Pinpoint the cell where the given text exists, returning its (x, y) midpoint coordinate. 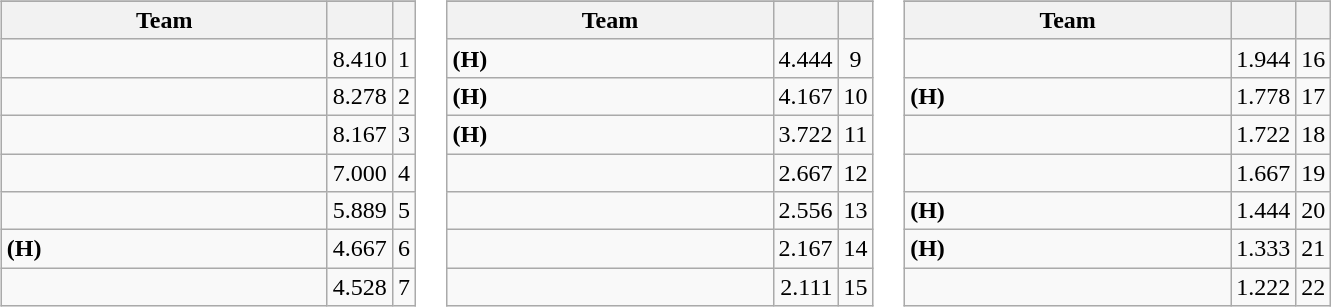
3.722 (806, 134)
16 (1314, 58)
15 (856, 287)
21 (1314, 249)
4.444 (806, 58)
2.111 (806, 287)
1.222 (1264, 287)
1.667 (1264, 173)
9 (856, 58)
2.167 (806, 249)
1 (404, 58)
1.778 (1264, 96)
20 (1314, 211)
2 (404, 96)
2.556 (806, 211)
13 (856, 211)
10 (856, 96)
4.667 (360, 249)
19 (1314, 173)
1.333 (1264, 249)
8.278 (360, 96)
1.944 (1264, 58)
1.722 (1264, 134)
6 (404, 249)
3 (404, 134)
17 (1314, 96)
4 (404, 173)
8.167 (360, 134)
14 (856, 249)
7.000 (360, 173)
7 (404, 287)
18 (1314, 134)
11 (856, 134)
1.444 (1264, 211)
4.528 (360, 287)
5.889 (360, 211)
8.410 (360, 58)
5 (404, 211)
12 (856, 173)
22 (1314, 287)
2.667 (806, 173)
4.167 (806, 96)
